Detect which cell encompasses the target text, then output its [x, y] center coordinate. 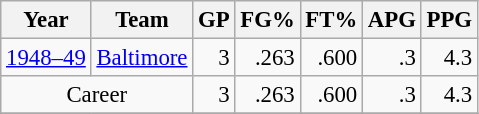
Career [97, 95]
Team [142, 20]
Baltimore [142, 58]
APG [392, 20]
PPG [449, 20]
GP [214, 20]
FT% [332, 20]
FG% [268, 20]
1948–49 [46, 58]
Year [46, 20]
